Find where the given text appears and provide that cell's center as [X, Y] coordinate. 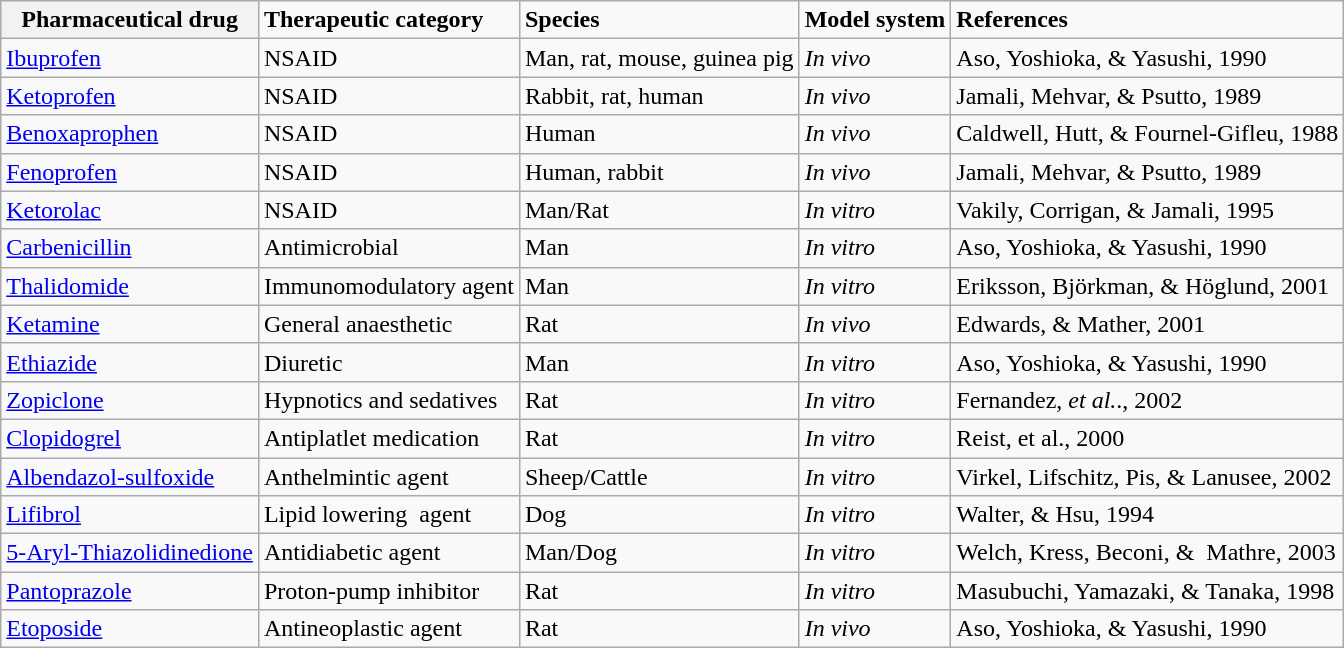
Thalidomide [130, 286]
Human [659, 134]
Etoposide [130, 629]
Pharmaceutical drug [130, 20]
Model system [875, 20]
Zopiclone [130, 400]
Reist, et al., 2000 [1148, 438]
Vakily, Corrigan, & Jamali, 1995 [1148, 210]
Caldwell, Hutt, & Fournel-Gifleu, 1988 [1148, 134]
Anthelmintic agent [388, 477]
References [1148, 20]
Therapeutic category [388, 20]
Dog [659, 515]
Edwards, & Mather, 2001 [1148, 324]
Antineoplastic agent [388, 629]
Lipid lowering agent [388, 515]
Rabbit, rat, human [659, 96]
Diuretic [388, 362]
Walter, & Hsu, 1994 [1148, 515]
Human, rabbit [659, 172]
Immunomodulatory agent [388, 286]
Fernandez, et al.., 2002 [1148, 400]
Masubuchi, Yamazaki, & Tanaka, 1998 [1148, 591]
5-Aryl-Thiazolidinedione [130, 553]
Benoxaprophen [130, 134]
Virkel, Lifschitz, Pis, & Lanusee, 2002 [1148, 477]
Antidiabetic agent [388, 553]
Ketorolac [130, 210]
General anaesthetic [388, 324]
Hypnotics and sedatives [388, 400]
Ketamine [130, 324]
Man, rat, mouse, guinea pig [659, 58]
Antimicrobial [388, 248]
Ibuprofen [130, 58]
Ketoprofen [130, 96]
Albendazol-sulfoxide [130, 477]
Proton-pump inhibitor [388, 591]
Species [659, 20]
Clopidogrel [130, 438]
Antiplatlet medication [388, 438]
Carbenicillin [130, 248]
Man/Dog [659, 553]
Pantoprazole [130, 591]
Ethiazide [130, 362]
Welch, Kress, Beconi, & Mathre, 2003 [1148, 553]
Sheep/Cattle [659, 477]
Lifibrol [130, 515]
Fenoprofen [130, 172]
Eriksson, Björkman, & Höglund, 2001 [1148, 286]
Man/Rat [659, 210]
